Pinpoint the cell where the given text exists, returning its (x, y) midpoint coordinate. 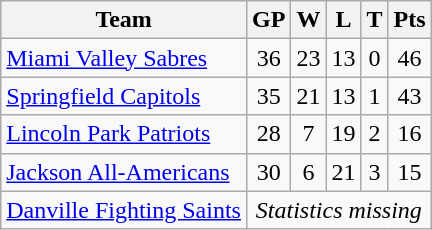
7 (308, 134)
Springfield Capitols (124, 96)
Pts (410, 20)
19 (344, 134)
W (308, 20)
Team (124, 20)
Miami Valley Sabres (124, 58)
15 (410, 172)
Danville Fighting Saints (124, 210)
35 (268, 96)
23 (308, 58)
L (344, 20)
30 (268, 172)
16 (410, 134)
46 (410, 58)
28 (268, 134)
GP (268, 20)
36 (268, 58)
Statistics missing (338, 210)
1 (374, 96)
43 (410, 96)
6 (308, 172)
T (374, 20)
Jackson All-Americans (124, 172)
3 (374, 172)
0 (374, 58)
2 (374, 134)
Lincoln Park Patriots (124, 134)
